Find where the given text appears and provide that cell's center as (x, y) coordinate. 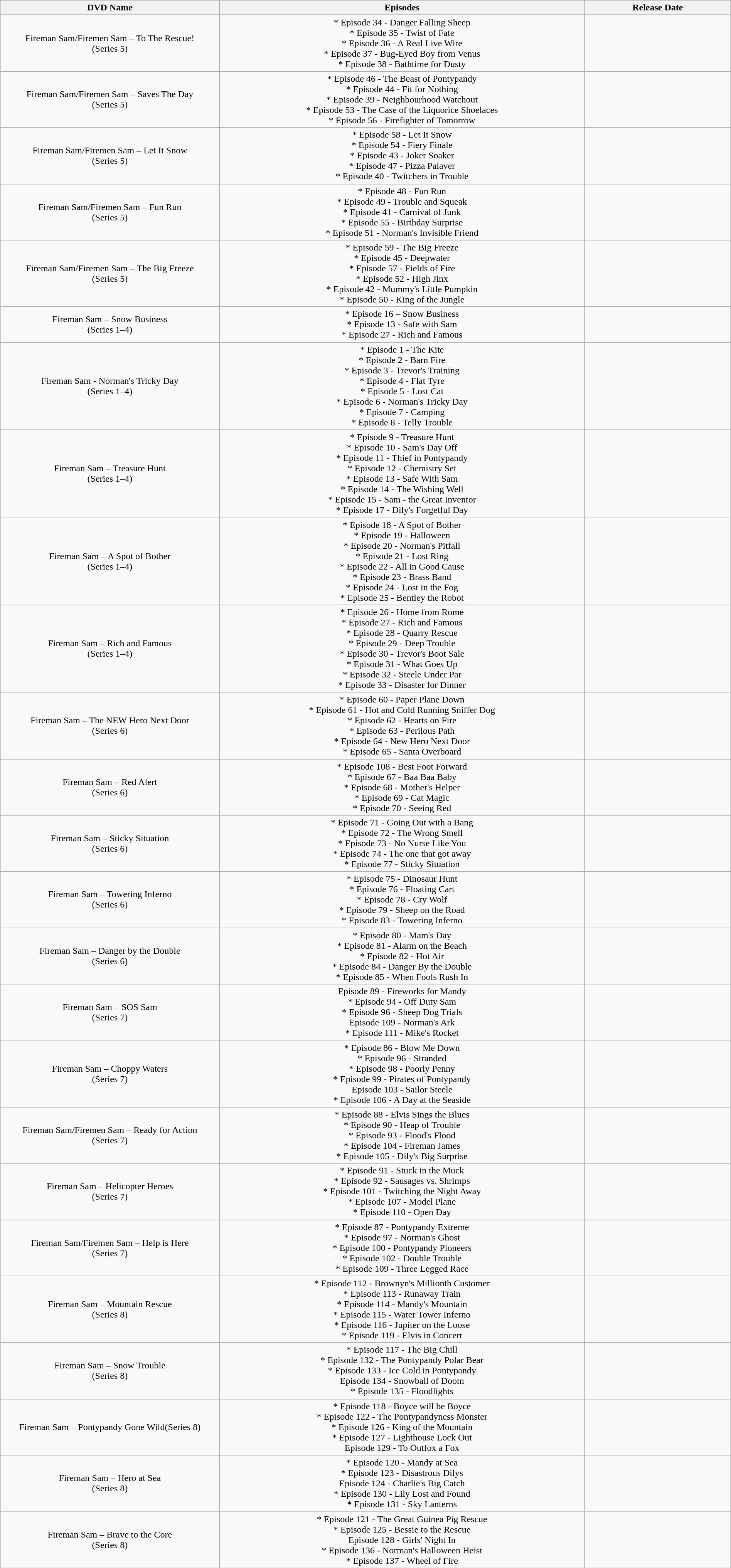
Fireman Sam/Firemen Sam – Let It Snow (Series 5) (110, 156)
Fireman Sam – Rich and Famous (Series 1–4) (110, 648)
Episodes (402, 8)
Fireman Sam – Hero at Sea (Series 8) (110, 1483)
Fireman Sam – Treasure Hunt (Series 1–4) (110, 473)
Fireman Sam – Brave to the Core (Series 8) (110, 1539)
Fireman Sam – Red Alert (Series 6) (110, 787)
* Episode 75 - Dinosaur Hunt * Episode 76 - Floating Cart * Episode 78 - Cry Wolf * Episode 79 - Sheep on the Road * Episode 83 - Towering Inferno (402, 900)
Fireman Sam – Snow Trouble (Series 8) (110, 1371)
Episode 89 - Fireworks for Mandy * Episode 94 - Off Duty Sam * Episode 96 - Sheep Dog Trials Episode 109 - Norman's Ark * Episode 111 - Mike's Rocket (402, 1012)
Fireman Sam – Sticky Situation (Series 6) (110, 844)
Fireman Sam/Firemen Sam – Ready for Action (Series 7) (110, 1135)
* Episode 16 – Snow Business * Episode 13 - Safe with Sam * Episode 27 - Rich and Famous (402, 324)
Fireman Sam/Firemen Sam – To The Rescue! (Series 5) (110, 43)
Fireman Sam – Danger by the Double (Series 6) (110, 956)
Fireman Sam – Mountain Rescue (Series 8) (110, 1309)
DVD Name (110, 8)
Fireman Sam – Snow Business (Series 1–4) (110, 324)
Fireman Sam – A Spot of Bother (Series 1–4) (110, 561)
Fireman Sam – Choppy Waters (Series 7) (110, 1074)
Fireman Sam – Pontypandy Gone Wild(Series 8) (110, 1427)
Fireman Sam – The NEW Hero Next Door (Series 6) (110, 725)
* Episode 108 - Best Foot Forward * Episode 67 - Baa Baa Baby * Episode 68 - Mother's Helper * Episode 69 - Cat Magic * Episode 70 - Seeing Red (402, 787)
Fireman Sam – Towering Inferno (Series 6) (110, 900)
Fireman Sam - Norman's Tricky Day (Series 1–4) (110, 386)
Fireman Sam/Firemen Sam – The Big Freeze (Series 5) (110, 274)
Release Date (658, 8)
Fireman Sam – SOS Sam (Series 7) (110, 1012)
Fireman Sam/Firemen Sam – Saves The Day (Series 5) (110, 99)
* Episode 58 - Let It Snow * Episode 54 - Fiery Finale * Episode 43 - Joker Soaker * Episode 47 - Pizza Palaver * Episode 40 - Twitchers in Trouble (402, 156)
Fireman Sam – Helicopter Heroes (Series 7) (110, 1192)
Fireman Sam/Firemen Sam – Help is Here (Series 7) (110, 1248)
Fireman Sam/Firemen Sam – Fun Run (Series 5) (110, 212)
